Detect which cell encompasses the target text, then output its (x, y) center coordinate. 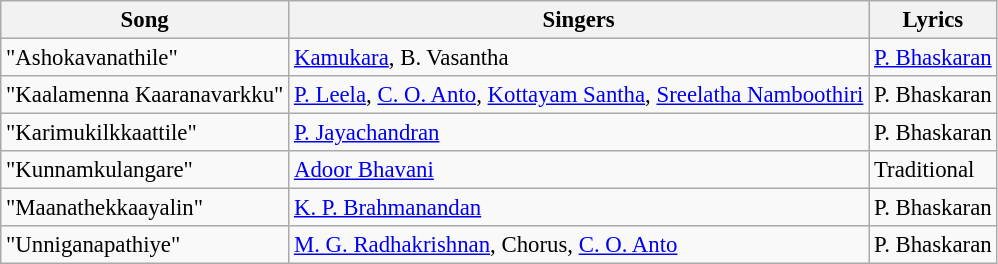
P. Leela, C. O. Anto, Kottayam Santha, Sreelatha Namboothiri (579, 95)
Traditional (933, 170)
"Ashokavanathile" (145, 58)
Singers (579, 20)
M. G. Radhakrishnan, Chorus, C. O. Anto (579, 245)
"Unniganapathiye" (145, 245)
"Kaalamenna Kaaranavarkku" (145, 95)
Adoor Bhavani (579, 170)
Kamukara, B. Vasantha (579, 58)
Song (145, 20)
"Kunnamkulangare" (145, 170)
"Karimukilkkaattile" (145, 133)
P. Jayachandran (579, 133)
K. P. Brahmanandan (579, 208)
"Maanathekkaayalin" (145, 208)
Lyrics (933, 20)
